Detect which cell encompasses the target text, then output its (X, Y) center coordinate. 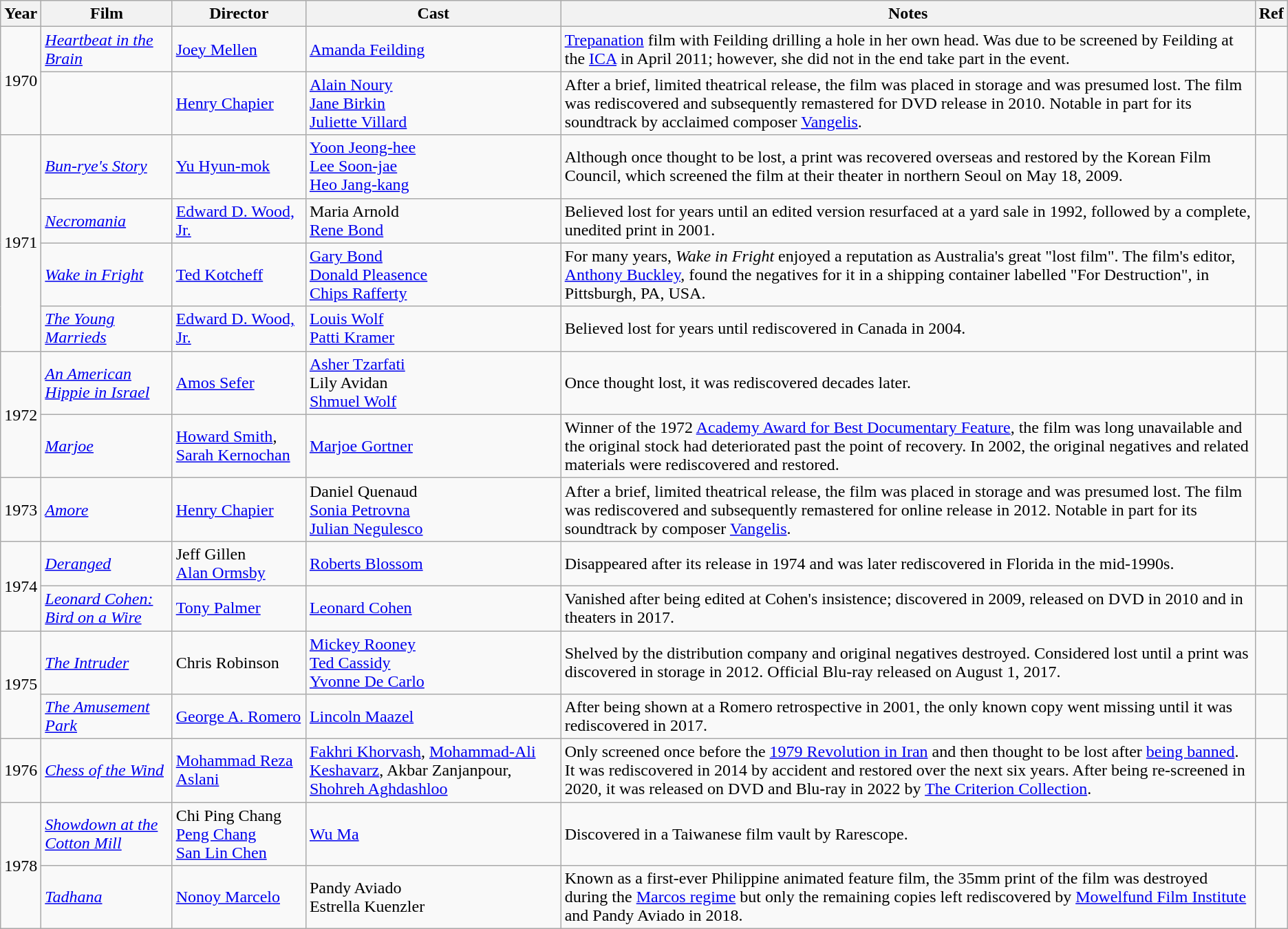
Alain NouryJane BirkinJuliette Villard (433, 103)
Gary BondDonald PleasenceChips Rafferty (433, 275)
Daniel QuenaudSonia PetrovnaJulian Negulesco (433, 509)
The Intruder (107, 662)
1973 (21, 509)
Believed lost for years until rediscovered in Canada in 2004. (908, 329)
Film (107, 14)
Notes (908, 14)
Disappeared after its release in 1974 and was later rediscovered in Florida in the mid-1990s. (908, 563)
Wu Ma (433, 834)
Lincoln Maazel (433, 717)
Roberts Blossom (433, 563)
Chess of the Wind (107, 771)
The Young Marrieds (107, 329)
Pandy AviadoEstrella Kuenzler (433, 897)
Chris Robinson (239, 662)
Ref (1271, 14)
Cast (433, 14)
1971 (21, 243)
Ted Kotcheff (239, 275)
Showdown at the Cotton Mill (107, 834)
Marjoe Gortner (433, 446)
1974 (21, 586)
Once thought lost, it was rediscovered decades later. (908, 383)
Leonard Cohen (433, 608)
Jeff GillenAlan Ormsby (239, 563)
Amos Sefer (239, 383)
1976 (21, 771)
Amanda Feilding (433, 50)
George A. Romero (239, 717)
Chi Ping ChangPeng ChangSan Lin Chen (239, 834)
Deranged (107, 563)
Tadhana (107, 897)
1972 (21, 414)
Asher TzarfatiLily AvidanShmuel Wolf (433, 383)
1978 (21, 866)
Vanished after being edited at Cohen's insistence; discovered in 2009, released on DVD in 2010 and in theaters in 2017. (908, 608)
1975 (21, 684)
An American Hippie in Israel (107, 383)
Discovered in a Taiwanese film vault by Rarescope. (908, 834)
Louis WolfPatti Kramer (433, 329)
Yoon Jeong-heeLee Soon-jaeHeo Jang-kang (433, 167)
Wake in Fright (107, 275)
1970 (21, 81)
After being shown at a Romero retrospective in 2001, the only known copy went missing until it was rediscovered in 2017. (908, 717)
Maria ArnoldRene Bond (433, 220)
Mickey RooneyTed CassidyYvonne De Carlo (433, 662)
Bun-rye's Story (107, 167)
Fakhri Khorvash, Mohammad-Ali Keshavarz, Akbar Zanjanpour, Shohreh Aghdashloo (433, 771)
Amore (107, 509)
Nonoy Marcelo (239, 897)
Leonard Cohen: Bird on a Wire (107, 608)
Heartbeat in the Brain (107, 50)
Necromania (107, 220)
Howard Smith, Sarah Kernochan (239, 446)
Joey Mellen (239, 50)
Tony Palmer (239, 608)
Believed lost for years until an edited version resurfaced at a yard sale in 1992, followed by a complete, unedited print in 2001. (908, 220)
Marjoe (107, 446)
The Amusement Park (107, 717)
Yu Hyun-mok (239, 167)
Year (21, 14)
Mohammad Reza Aslani (239, 771)
Director (239, 14)
